Detect which cell encompasses the target text, then output its (x, y) center coordinate. 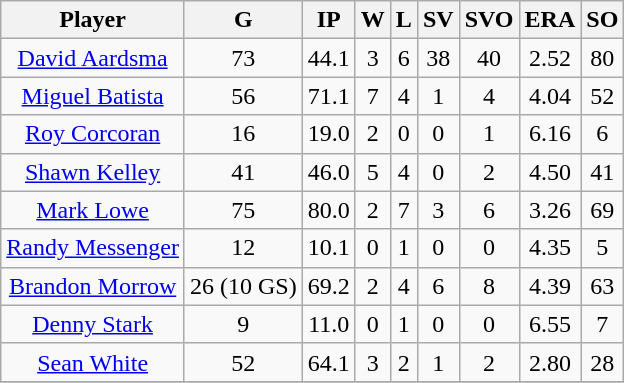
26 (10 GS) (243, 286)
9 (243, 324)
10.1 (328, 248)
IP (328, 20)
69 (602, 210)
19.0 (328, 134)
Shawn Kelley (93, 172)
56 (243, 96)
8 (489, 286)
Mark Lowe (93, 210)
W (372, 20)
SO (602, 20)
2.80 (550, 362)
63 (602, 286)
ERA (550, 20)
Roy Corcoran (93, 134)
Player (93, 20)
4.39 (550, 286)
4.50 (550, 172)
G (243, 20)
4.04 (550, 96)
6.16 (550, 134)
11.0 (328, 324)
80.0 (328, 210)
28 (602, 362)
38 (438, 58)
4.35 (550, 248)
73 (243, 58)
46.0 (328, 172)
16 (243, 134)
Miguel Batista (93, 96)
David Aardsma (93, 58)
71.1 (328, 96)
75 (243, 210)
12 (243, 248)
6.55 (550, 324)
Sean White (93, 362)
2.52 (550, 58)
80 (602, 58)
Brandon Morrow (93, 286)
L (404, 20)
3.26 (550, 210)
44.1 (328, 58)
Denny Stark (93, 324)
SVO (489, 20)
40 (489, 58)
SV (438, 20)
64.1 (328, 362)
69.2 (328, 286)
Randy Messenger (93, 248)
